For the text-containing cell, return its midpoint in [X, Y] coordinate format. 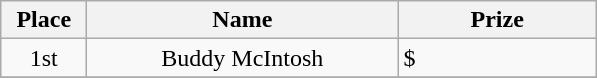
Place [44, 20]
1st [44, 58]
Prize [498, 20]
$ [498, 58]
Buddy McIntosh [242, 58]
Name [242, 20]
